Pinpoint the cell where the given text exists, returning its [x, y] midpoint coordinate. 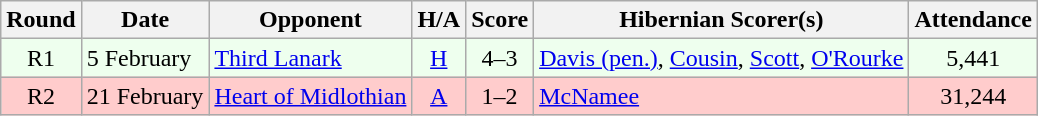
Third Lanark [310, 58]
Davis (pen.), Cousin, Scott, O'Rourke [722, 58]
21 February [145, 96]
4–3 [500, 58]
H [439, 58]
H/A [439, 20]
Score [500, 20]
Round [41, 20]
5,441 [973, 58]
1–2 [500, 96]
R1 [41, 58]
Heart of Midlothian [310, 96]
Hibernian Scorer(s) [722, 20]
R2 [41, 96]
McNamee [722, 96]
31,244 [973, 96]
5 February [145, 58]
Attendance [973, 20]
Opponent [310, 20]
Date [145, 20]
A [439, 96]
